Identify which cell holds the provided text, then report its [X, Y] central coordinate. 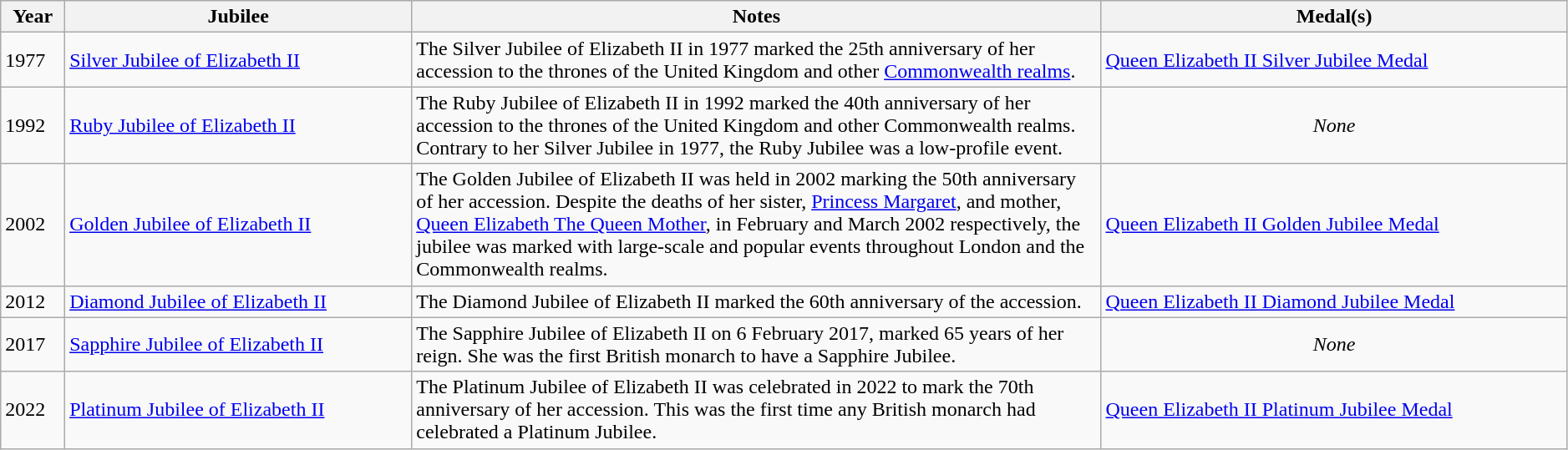
Diamond Jubilee of Elizabeth II [239, 301]
1992 [33, 125]
Queen Elizabeth II Platinum Jubilee Medal [1334, 410]
Platinum Jubilee of Elizabeth II [239, 410]
Golden Jubilee of Elizabeth II [239, 225]
1977 [33, 60]
2022 [33, 410]
2002 [33, 225]
2012 [33, 301]
Year [33, 17]
The Diamond Jubilee of Elizabeth II marked the 60th anniversary of the accession. [757, 301]
Queen Elizabeth II Silver Jubilee Medal [1334, 60]
Sapphire Jubilee of Elizabeth II [239, 344]
2017 [33, 344]
Ruby Jubilee of Elizabeth II [239, 125]
Silver Jubilee of Elizabeth II [239, 60]
Queen Elizabeth II Golden Jubilee Medal [1334, 225]
The Sapphire Jubilee of Elizabeth II on 6 February 2017, marked 65 years of her reign. She was the first British monarch to have a Sapphire Jubilee. [757, 344]
Notes [757, 17]
Jubilee [239, 17]
Queen Elizabeth II Diamond Jubilee Medal [1334, 301]
Medal(s) [1334, 17]
